From the cell containing the given text, extract its center point as [x, y] coordinate. 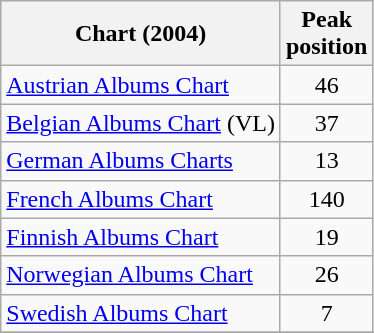
Peakposition [326, 34]
13 [326, 161]
Finnish Albums Chart [141, 237]
Norwegian Albums Chart [141, 275]
37 [326, 123]
26 [326, 275]
German Albums Charts [141, 161]
Austrian Albums Chart [141, 85]
7 [326, 313]
French Albums Chart [141, 199]
Swedish Albums Chart [141, 313]
19 [326, 237]
46 [326, 85]
Chart (2004) [141, 34]
140 [326, 199]
Belgian Albums Chart (VL) [141, 123]
